Detect which cell encompasses the target text, then output its (x, y) center coordinate. 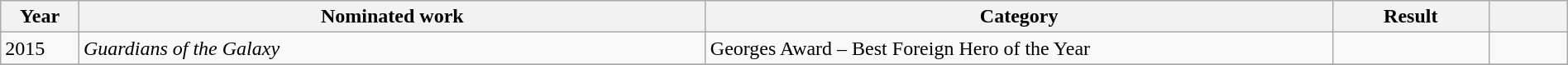
Category (1019, 17)
Year (40, 17)
Guardians of the Galaxy (392, 48)
Georges Award – Best Foreign Hero of the Year (1019, 48)
Result (1411, 17)
Nominated work (392, 17)
2015 (40, 48)
